Locate the cell with the specified text and output its [x, y] center coordinate. 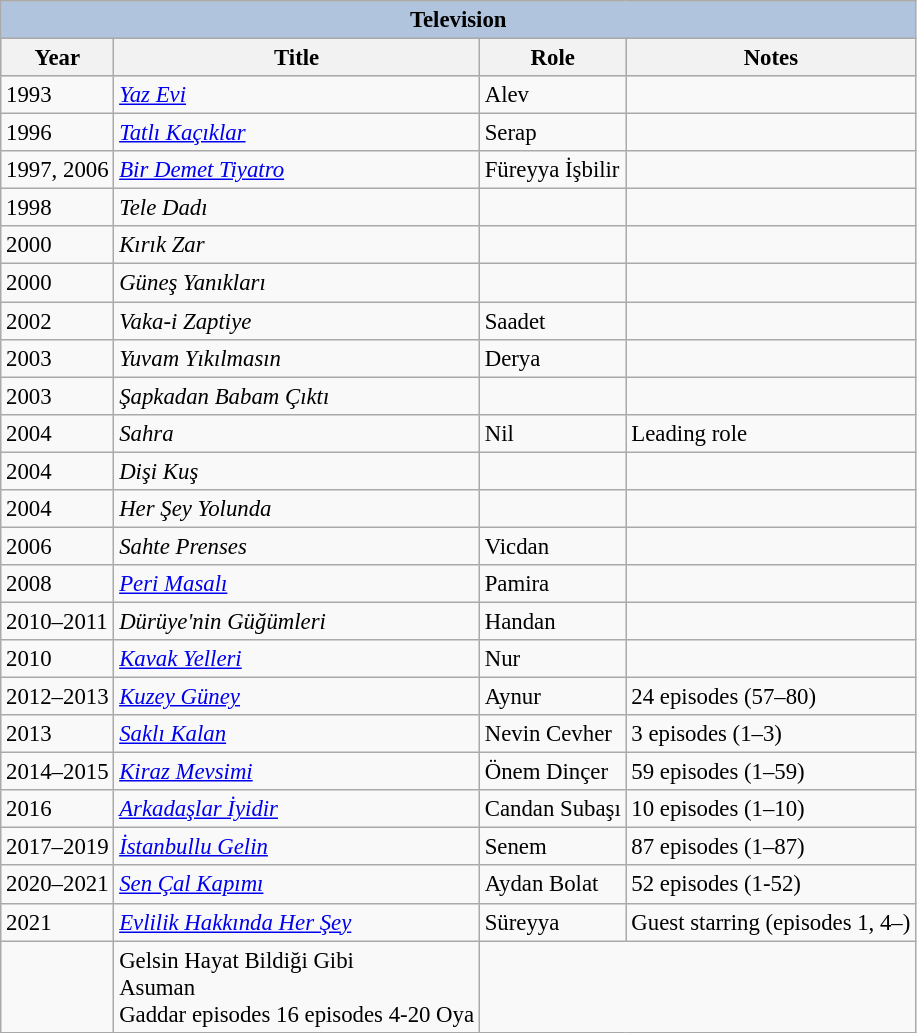
Nur [552, 659]
Füreyya İşbilir [552, 170]
Dürüye'nin Güğümleri [297, 621]
Gelsin Hayat Bildiği GibiAsumanGaddar episodes 16 episodes 4-20 Oya [297, 987]
Önem Dinçer [552, 772]
Saadet [552, 321]
Güneş Yanıkları [297, 283]
Vicdan [552, 546]
Kavak Yelleri [297, 659]
Her Şey Yolunda [297, 509]
Aydan Bolat [552, 885]
2020–2021 [58, 885]
2017–2019 [58, 847]
Sahra [297, 433]
Süreyya [552, 922]
Role [552, 58]
Nevin Cevher [552, 734]
Kiraz Mevsimi [297, 772]
2010–2011 [58, 621]
Title [297, 58]
Kırık Zar [297, 245]
2010 [58, 659]
52 episodes (1-52) [771, 885]
3 episodes (1–3) [771, 734]
İstanbullu Gelin [297, 847]
Yuvam Yıkılmasın [297, 358]
Kuzey Güney [297, 697]
Evlilik Hakkında Her Şey [297, 922]
Yaz Evi [297, 95]
Alev [552, 95]
2008 [58, 584]
2013 [58, 734]
Sahte Prenses [297, 546]
Pamira [552, 584]
59 episodes (1–59) [771, 772]
24 episodes (57–80) [771, 697]
Television [458, 20]
Aynur [552, 697]
2014–2015 [58, 772]
Arkadaşlar İyidir [297, 809]
Leading role [771, 433]
Dişi Kuş [297, 471]
Sen Çal Kapımı [297, 885]
2016 [58, 809]
2002 [58, 321]
10 episodes (1–10) [771, 809]
Nil [552, 433]
Guest starring (episodes 1, 4–) [771, 922]
Senem [552, 847]
Peri Masalı [297, 584]
Candan Subaşı [552, 809]
1996 [58, 133]
Tatlı Kaçıklar [297, 133]
87 episodes (1–87) [771, 847]
1997, 2006 [58, 170]
Vaka-i Zaptiye [297, 321]
Saklı Kalan [297, 734]
Handan [552, 621]
Tele Dadı [297, 208]
Şapkadan Babam Çıktı [297, 396]
1993 [58, 95]
2006 [58, 546]
Year [58, 58]
Serap [552, 133]
2012–2013 [58, 697]
Bir Demet Tiyatro [297, 170]
Derya [552, 358]
1998 [58, 208]
2021 [58, 922]
Notes [771, 58]
